Extract the (X, Y) coordinate from the center of the cell holding the provided text.  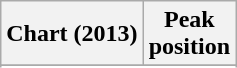
Peakposition (189, 34)
Chart (2013) (72, 34)
